Scan for the cell matching the given text and deliver its [x, y] coordinate at center. 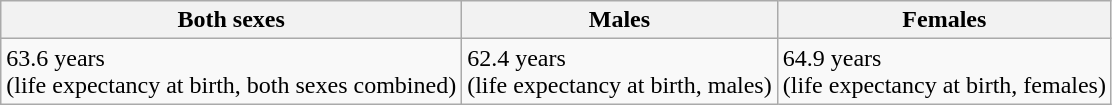
64.9 years(life expectancy at birth, females) [944, 72]
62.4 years(life expectancy at birth, males) [620, 72]
Females [944, 20]
Males [620, 20]
Both sexes [232, 20]
63.6 years(life expectancy at birth, both sexes combined) [232, 72]
